Extract the (X, Y) coordinate from the center of the cell holding the provided text.  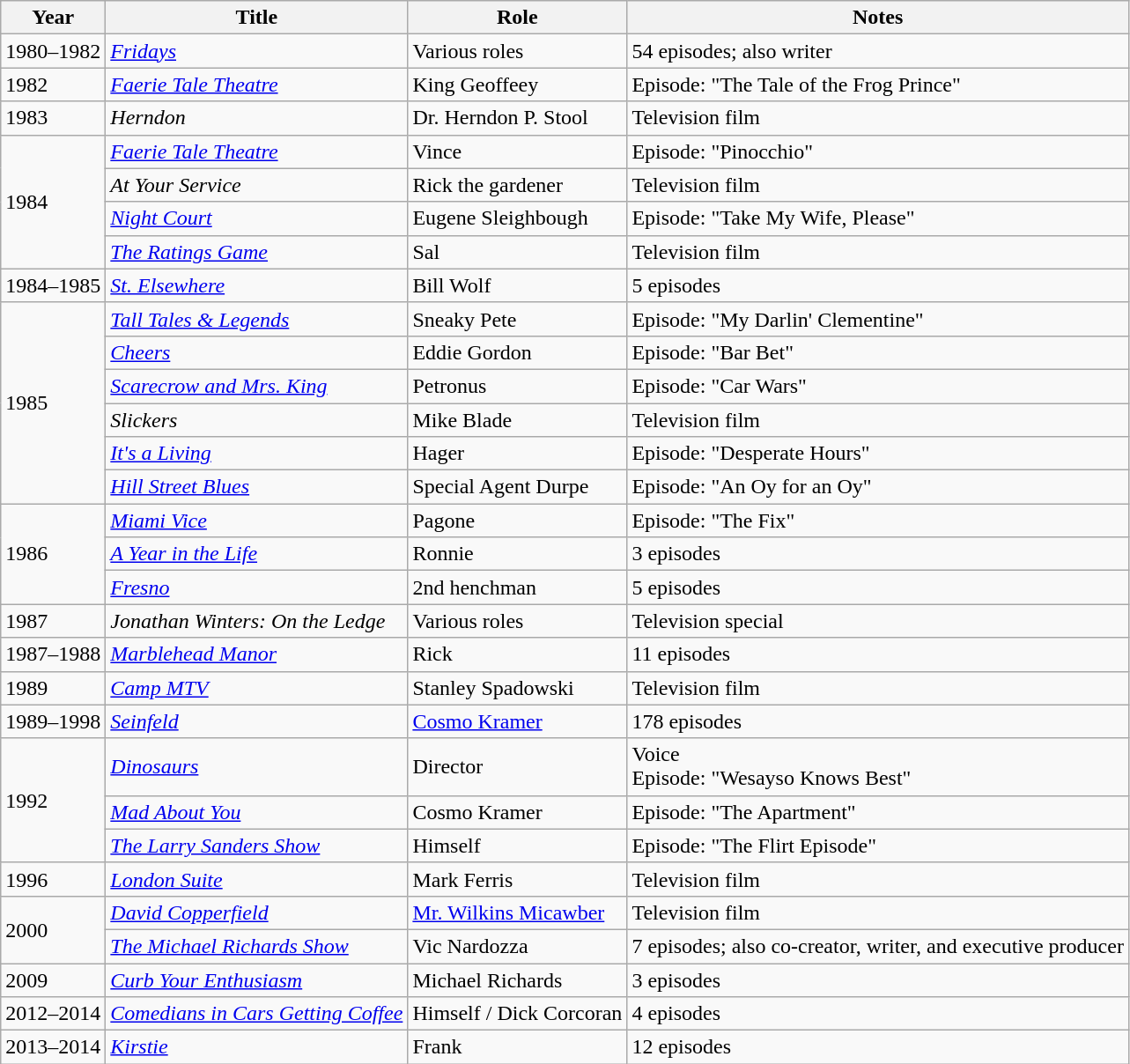
Title (257, 18)
Marblehead Manor (257, 654)
King Geoffeey (518, 85)
2nd henchman (518, 587)
Seinfeld (257, 721)
1989–1998 (53, 721)
1996 (53, 879)
Stanley Spadowski (518, 688)
London Suite (257, 879)
The Ratings Game (257, 252)
Mad About You (257, 812)
1980–1982 (53, 51)
Episode: "The Fix" (878, 521)
Sal (518, 252)
Director (518, 766)
Jonathan Winters: On the Ledge (257, 621)
2012–2014 (53, 1014)
Hager (518, 454)
Mr. Wilkins Micawber (518, 913)
1983 (53, 118)
1984 (53, 202)
Episode: "Bar Bet" (878, 352)
Eddie Gordon (518, 352)
Hill Street Blues (257, 487)
1992 (53, 800)
Himself / Dick Corcoran (518, 1014)
Michael Richards (518, 980)
1986 (53, 554)
Episode: "Pinocchio" (878, 151)
Episode: "Take My Wife, Please" (878, 218)
The Michael Richards Show (257, 946)
7 episodes; also co-creator, writer, and executive producer (878, 946)
1987–1988 (53, 654)
Vic Nardozza (518, 946)
St. Elsewhere (257, 285)
Petronus (518, 386)
The Larry Sanders Show (257, 846)
It's a Living (257, 454)
Cheers (257, 352)
Vince (518, 151)
Miami Vice (257, 521)
Pagone (518, 521)
Mark Ferris (518, 879)
Rick the gardener (518, 185)
Kirstie (257, 1047)
1987 (53, 621)
Role (518, 18)
Sneaky Pete (518, 319)
4 episodes (878, 1014)
1984–1985 (53, 285)
1985 (53, 403)
Night Court (257, 218)
11 episodes (878, 654)
Camp MTV (257, 688)
Comedians in Cars Getting Coffee (257, 1014)
Slickers (257, 420)
Dr. Herndon P. Stool (518, 118)
1989 (53, 688)
VoiceEpisode: "Wesayso Knows Best" (878, 766)
Dinosaurs (257, 766)
Fresno (257, 587)
Frank (518, 1047)
Scarecrow and Mrs. King (257, 386)
2009 (53, 980)
Herndon (257, 118)
1982 (53, 85)
Eugene Sleighbough (518, 218)
David Copperfield (257, 913)
A Year in the Life (257, 554)
Episode: "The Flirt Episode" (878, 846)
Ronnie (518, 554)
Episode: "Desperate Hours" (878, 454)
12 episodes (878, 1047)
At Your Service (257, 185)
Fridays (257, 51)
Bill Wolf (518, 285)
Special Agent Durpe (518, 487)
54 episodes; also writer (878, 51)
Himself (518, 846)
Notes (878, 18)
Television special (878, 621)
Episode: "My Darlin' Clementine" (878, 319)
Tall Tales & Legends (257, 319)
2000 (53, 929)
178 episodes (878, 721)
Rick (518, 654)
Episode: "Car Wars" (878, 386)
2013–2014 (53, 1047)
Episode: "An Oy for an Oy" (878, 487)
Year (53, 18)
Curb Your Enthusiasm (257, 980)
Mike Blade (518, 420)
Episode: "The Apartment" (878, 812)
Episode: "The Tale of the Frog Prince" (878, 85)
